Search for the cell housing the specified text and yield its [x, y] center coordinate. 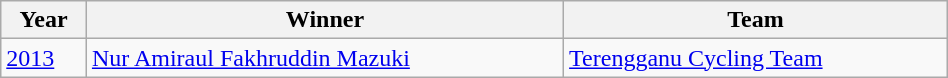
Year [44, 20]
Team [756, 20]
Nur Amiraul Fakhruddin Mazuki [324, 58]
Winner [324, 20]
Terengganu Cycling Team [756, 58]
2013 [44, 58]
